Return [X, Y] of the center of cell containing provided text 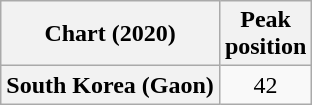
Peakposition [265, 34]
42 [265, 85]
South Korea (Gaon) [110, 85]
Chart (2020) [110, 34]
